Identify which cell holds the provided text, then report its [x, y] central coordinate. 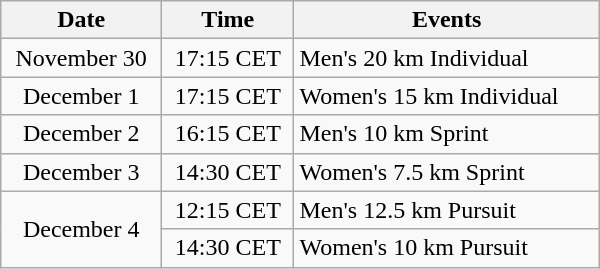
Men's 12.5 km Pursuit [446, 210]
Women's 10 km Pursuit [446, 248]
December 2 [82, 134]
16:15 CET [228, 134]
12:15 CET [228, 210]
Men's 20 km Individual [446, 58]
Date [82, 20]
December 1 [82, 96]
Events [446, 20]
December 4 [82, 229]
Men's 10 km Sprint [446, 134]
Women's 15 km Individual [446, 96]
Time [228, 20]
Women's 7.5 km Sprint [446, 172]
December 3 [82, 172]
November 30 [82, 58]
